From the cell containing the given text, extract its center point as (x, y) coordinate. 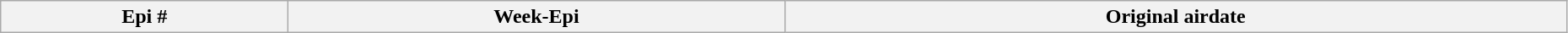
Epi # (145, 17)
Week-Epi (536, 17)
Original airdate (1176, 17)
